Detect which cell encompasses the target text, then output its [X, Y] center coordinate. 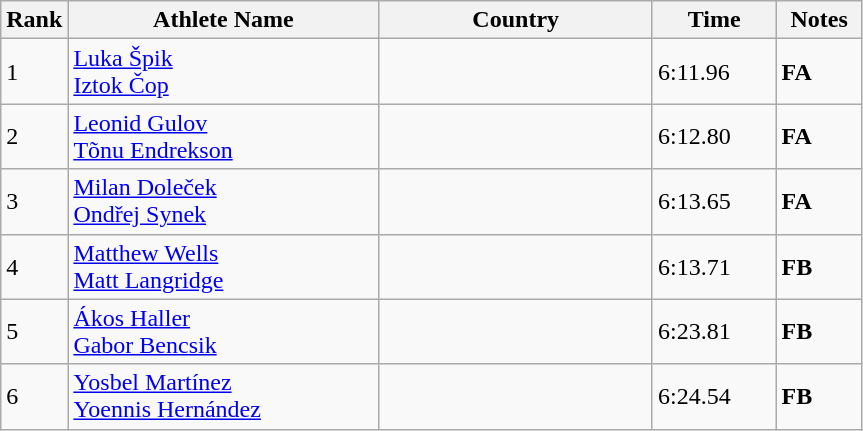
Luka Špik Iztok Čop [224, 72]
6:13.71 [714, 266]
3 [34, 202]
1 [34, 72]
Matthew Wells Matt Langridge [224, 266]
Time [714, 20]
6:23.81 [714, 332]
Athlete Name [224, 20]
6:12.80 [714, 136]
Ákos Haller Gabor Bencsik [224, 332]
6:11.96 [714, 72]
6:24.54 [714, 396]
6:13.65 [714, 202]
Rank [34, 20]
5 [34, 332]
2 [34, 136]
Yosbel Martínez Yoennis Hernández [224, 396]
4 [34, 266]
6 [34, 396]
Leonid Gulov Tõnu Endrekson [224, 136]
Notes [819, 20]
Country [516, 20]
Milan Doleček Ondřej Synek [224, 202]
